Extract the (X, Y) coordinate from the center of the cell holding the provided text.  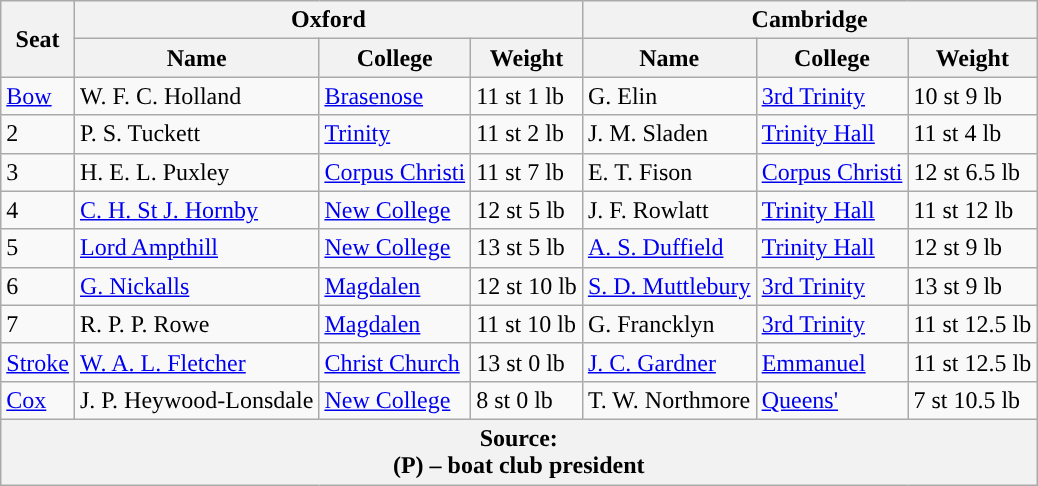
S. D. Muttlebury (669, 286)
G. Elin (669, 96)
J. M. Sladen (669, 134)
Cox (38, 400)
13 st 0 lb (527, 362)
Bow (38, 96)
Brasenose (395, 96)
11 st 2 lb (527, 134)
Source:(P) – boat club president (519, 452)
12 st 9 lb (972, 248)
13 st 5 lb (527, 248)
A. S. Duffield (669, 248)
11 st 7 lb (527, 172)
7 (38, 324)
11 st 10 lb (527, 324)
10 st 9 lb (972, 96)
11 st 4 lb (972, 134)
W. A. L. Fletcher (196, 362)
3 (38, 172)
J. F. Rowlatt (669, 210)
Trinity (395, 134)
H. E. L. Puxley (196, 172)
G. Francklyn (669, 324)
4 (38, 210)
Cambridge (809, 20)
Oxford (328, 20)
Lord Ampthill (196, 248)
12 st 10 lb (527, 286)
Christ Church (395, 362)
Stroke (38, 362)
Seat (38, 39)
5 (38, 248)
6 (38, 286)
J. P. Heywood-Lonsdale (196, 400)
8 st 0 lb (527, 400)
7 st 10.5 lb (972, 400)
G. Nickalls (196, 286)
12 st 5 lb (527, 210)
W. F. C. Holland (196, 96)
J. C. Gardner (669, 362)
11 st 1 lb (527, 96)
E. T. Fison (669, 172)
T. W. Northmore (669, 400)
13 st 9 lb (972, 286)
Emmanuel (832, 362)
12 st 6.5 lb (972, 172)
Queens' (832, 400)
P. S. Tuckett (196, 134)
11 st 12 lb (972, 210)
C. H. St J. Hornby (196, 210)
2 (38, 134)
R. P. P. Rowe (196, 324)
